Output the (x, y) coordinate of the center of the cell containing the given text.  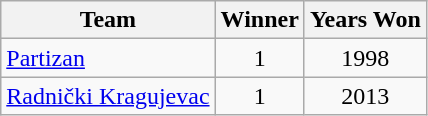
Winner (260, 20)
Team (108, 20)
Partizan (108, 58)
2013 (365, 96)
1998 (365, 58)
Radnički Kragujevac (108, 96)
Years Won (365, 20)
